Identify which cell holds the provided text, then report its (X, Y) central coordinate. 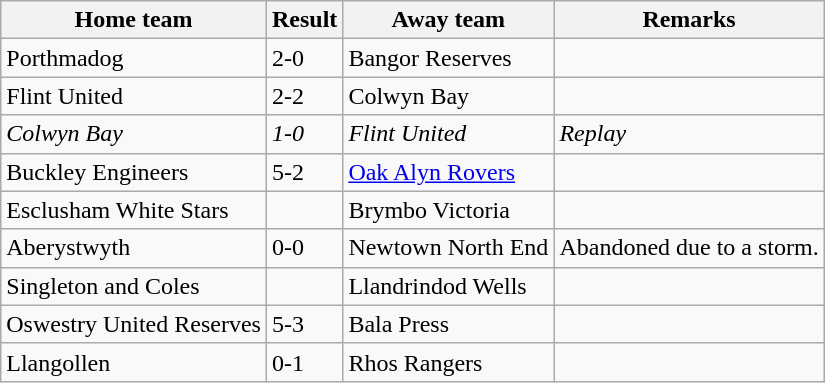
Rhos Rangers (448, 362)
Aberystwyth (134, 248)
Llangollen (134, 362)
0-0 (304, 248)
5-2 (304, 172)
Oswestry United Reserves (134, 324)
Esclusham White Stars (134, 210)
0-1 (304, 362)
Llandrindod Wells (448, 286)
Oak Alyn Rovers (448, 172)
Replay (689, 134)
Result (304, 20)
Singleton and Coles (134, 286)
Away team (448, 20)
1-0 (304, 134)
Bangor Reserves (448, 58)
Buckley Engineers (134, 172)
Newtown North End (448, 248)
Bala Press (448, 324)
5-3 (304, 324)
2-0 (304, 58)
Brymbo Victoria (448, 210)
2-2 (304, 96)
Home team (134, 20)
Remarks (689, 20)
Abandoned due to a storm. (689, 248)
Porthmadog (134, 58)
